Return the [X, Y] coordinate for the center point of the cell that contains the specified text.  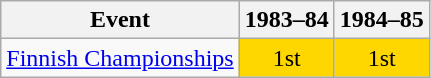
1983–84 [286, 20]
Event [120, 20]
1984–85 [382, 20]
Finnish Championships [120, 58]
